Determine the (x, y) coordinate at the center of the cell enclosing the given text.  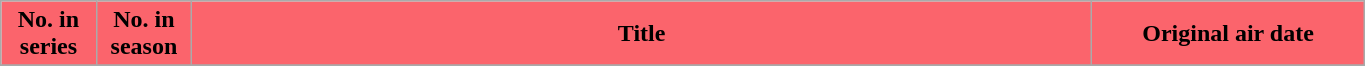
No. inseason (144, 34)
No. inseries (48, 34)
Title (642, 34)
Original air date (1228, 34)
